Return the (x, y) coordinate for the center point of the cell that contains the specified text.  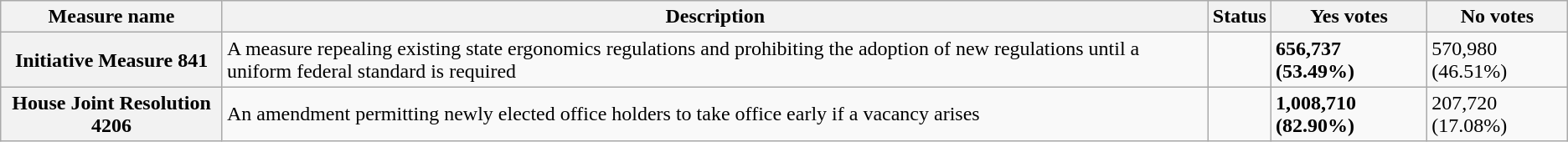
207,720 (17.08%) (1498, 114)
570,980 (46.51%) (1498, 60)
An amendment permitting newly elected office holders to take office early if a vacancy arises (715, 114)
Description (715, 17)
Initiative Measure 841 (112, 60)
No votes (1498, 17)
1,008,710 (82.90%) (1349, 114)
House Joint Resolution 4206 (112, 114)
Yes votes (1349, 17)
656,737 (53.49%) (1349, 60)
Measure name (112, 17)
Status (1240, 17)
